From the cell containing the given text, extract its center point as (x, y) coordinate. 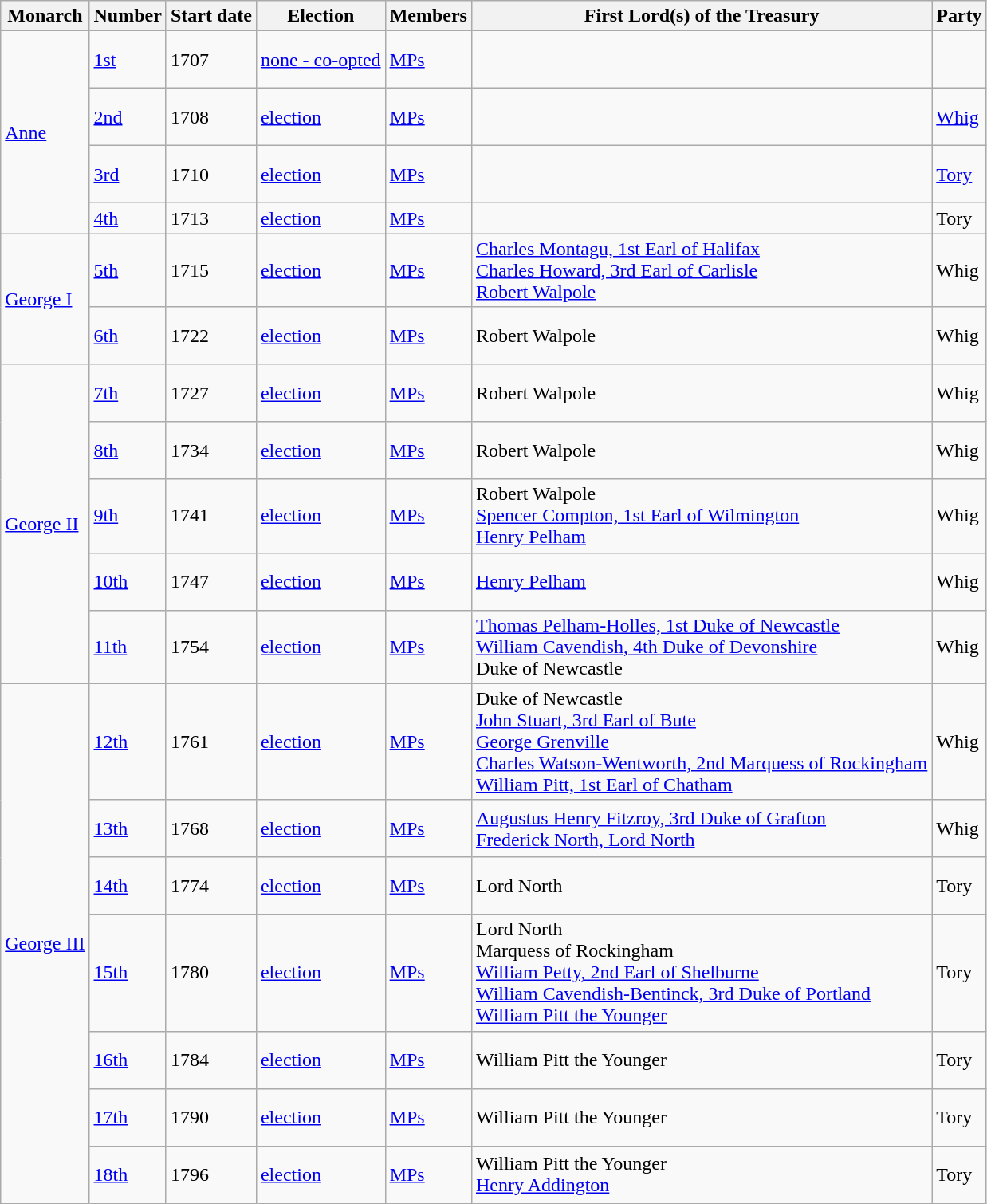
First Lord(s) of the Treasury (702, 16)
17th (128, 1117)
3rd (128, 175)
Members (428, 16)
Monarch (45, 16)
1747 (210, 581)
1st (128, 60)
13th (128, 828)
1768 (210, 828)
Robert Walpole Spencer Compton, 1st Earl of Wilmington Henry Pelham (702, 516)
George III (45, 943)
1713 (210, 218)
1796 (210, 1174)
15th (128, 973)
Lord North Marquess of Rockingham William Petty, 2nd Earl of Shelburne William Cavendish-Bentinck, 3rd Duke of Portland William Pitt the Younger (702, 973)
George I (45, 299)
5th (128, 270)
4th (128, 218)
Charles Montagu, 1st Earl of HalifaxCharles Howard, 3rd Earl of CarlisleRobert Walpole (702, 270)
16th (128, 1060)
Start date (210, 16)
1784 (210, 1060)
1774 (210, 886)
Augustus Henry Fitzroy, 3rd Duke of Grafton Frederick North, Lord North (702, 828)
6th (128, 336)
Anne (45, 132)
Henry Pelham (702, 581)
7th (128, 393)
1708 (210, 117)
1707 (210, 60)
George II (45, 524)
8th (128, 451)
14th (128, 886)
1790 (210, 1117)
9th (128, 516)
1727 (210, 393)
1710 (210, 175)
18th (128, 1174)
1734 (210, 451)
1780 (210, 973)
1754 (210, 647)
Party (959, 16)
1761 (210, 742)
William Pitt the Younger Henry Addington (702, 1174)
1722 (210, 336)
Thomas Pelham-Holles, 1st Duke of Newcastle William Cavendish, 4th Duke of Devonshire Duke of Newcastle (702, 647)
1715 (210, 270)
none - co-opted (320, 60)
12th (128, 742)
11th (128, 647)
2nd (128, 117)
Lord North (702, 886)
10th (128, 581)
Election (320, 16)
Number (128, 16)
1741 (210, 516)
